Determine the (X, Y) coordinate at the center of the cell enclosing the given text.  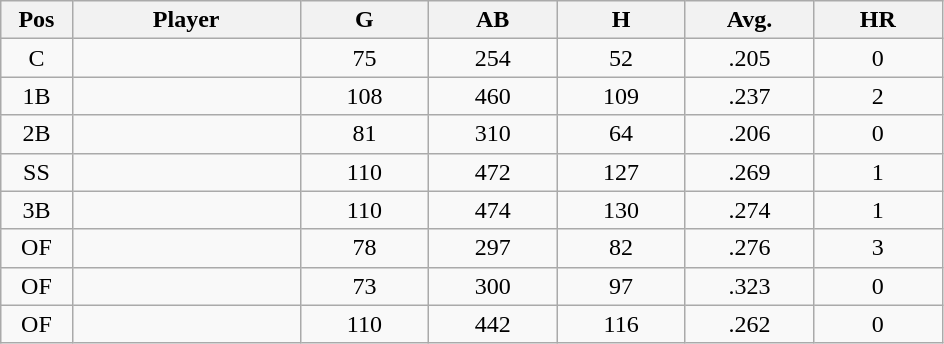
73 (364, 286)
3 (878, 248)
108 (364, 96)
C (36, 58)
127 (621, 172)
AB (493, 20)
82 (621, 248)
116 (621, 324)
H (621, 20)
HR (878, 20)
64 (621, 134)
442 (493, 324)
.323 (749, 286)
.206 (749, 134)
2 (878, 96)
472 (493, 172)
1B (36, 96)
460 (493, 96)
78 (364, 248)
.269 (749, 172)
.262 (749, 324)
Pos (36, 20)
130 (621, 210)
109 (621, 96)
Avg. (749, 20)
81 (364, 134)
52 (621, 58)
.274 (749, 210)
3B (36, 210)
2B (36, 134)
474 (493, 210)
G (364, 20)
254 (493, 58)
310 (493, 134)
Player (186, 20)
.205 (749, 58)
SS (36, 172)
297 (493, 248)
97 (621, 286)
300 (493, 286)
75 (364, 58)
.276 (749, 248)
.237 (749, 96)
